Identify which cell holds the provided text, then report its [X, Y] central coordinate. 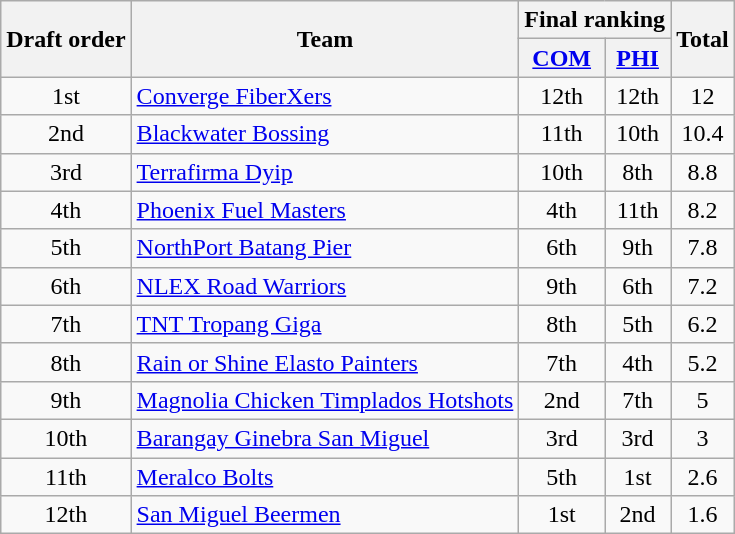
San Miguel Beermen [325, 515]
1.6 [703, 515]
Rain or Shine Elasto Painters [325, 362]
TNT Tropang Giga [325, 324]
7.8 [703, 248]
12 [703, 96]
PHI [638, 58]
Draft order [66, 39]
Blackwater Bossing [325, 134]
Terrafirma Dyip [325, 172]
Magnolia Chicken Timplados Hotshots [325, 400]
8.8 [703, 172]
Meralco Bolts [325, 477]
Team [325, 39]
Phoenix Fuel Masters [325, 210]
10.4 [703, 134]
5.2 [703, 362]
6.2 [703, 324]
NLEX Road Warriors [325, 286]
Converge FiberXers [325, 96]
5 [703, 400]
Final ranking [595, 20]
Total [703, 39]
3 [703, 438]
7.2 [703, 286]
2.6 [703, 477]
Barangay Ginebra San Miguel [325, 438]
NorthPort Batang Pier [325, 248]
8.2 [703, 210]
COM [562, 58]
